Identify which cell holds the provided text, then report its [x, y] central coordinate. 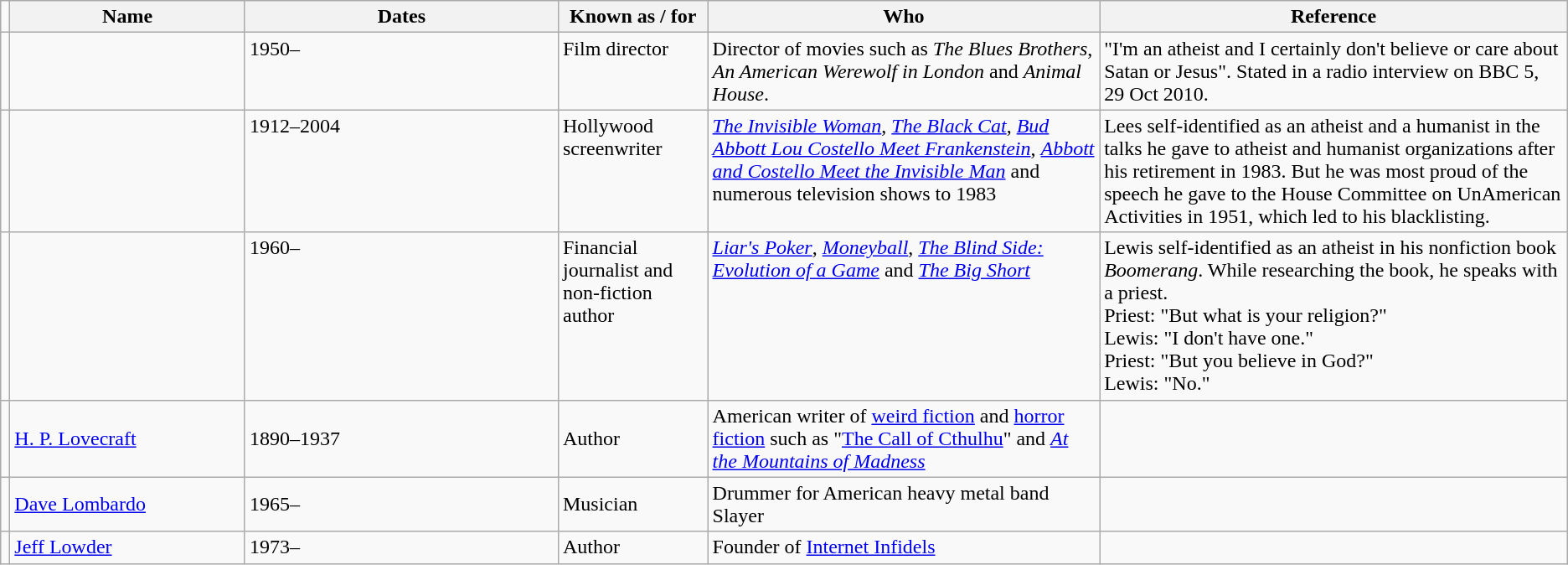
H. P. Lovecraft [127, 438]
Liar's Poker, Moneyball, The Blind Side: Evolution of a Game and The Big Short [904, 316]
Financial journalist and non-fiction author [633, 316]
Director of movies such as The Blues Brothers, An American Werewolf in London and Animal House. [904, 71]
Hollywood screenwriter [633, 171]
1965– [401, 505]
Known as / for [633, 17]
Who [904, 17]
Dave Lombardo [127, 505]
Founder of Internet Infidels [904, 547]
Reference [1333, 17]
1890–1937 [401, 438]
Musician [633, 505]
1912–2004 [401, 171]
Dates [401, 17]
Jeff Lowder [127, 547]
"I'm an atheist and I certainly don't believe or care about Satan or Jesus". Stated in a radio interview on BBC 5, 29 Oct 2010. [1333, 71]
1960– [401, 316]
Name [127, 17]
Film director [633, 71]
Drummer for American heavy metal band Slayer [904, 505]
1950– [401, 71]
1973– [401, 547]
American writer of weird fiction and horror fiction such as "The Call of Cthulhu" and At the Mountains of Madness [904, 438]
